For the text-containing cell, return its midpoint in (x, y) coordinate format. 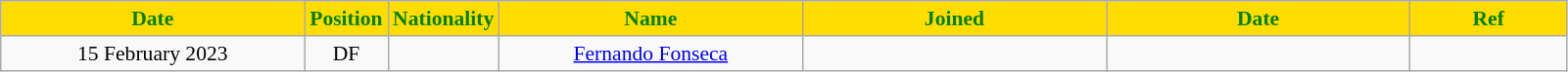
Joined (954, 18)
Position (347, 18)
Nationality (443, 18)
Name (650, 18)
Ref (1489, 18)
15 February 2023 (153, 54)
DF (347, 54)
Fernando Fonseca (650, 54)
